Output the [X, Y] coordinate of the center of the cell containing the given text.  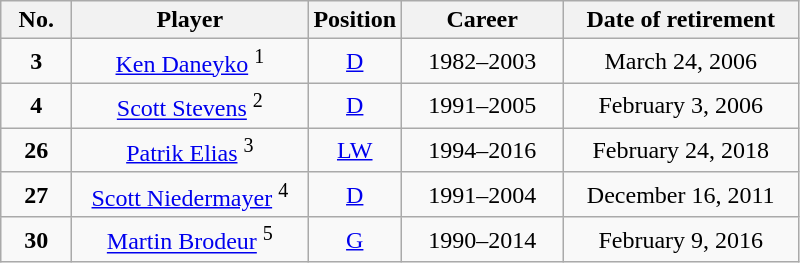
3 [36, 62]
1994–2016 [482, 150]
Patrik Elias 3 [190, 150]
G [355, 240]
No. [36, 20]
Player [190, 20]
February 9, 2016 [681, 240]
1991–2005 [482, 106]
Ken Daneyko 1 [190, 62]
27 [36, 194]
LW [355, 150]
Position [355, 20]
December 16, 2011 [681, 194]
Scott Stevens 2 [190, 106]
30 [36, 240]
March 24, 2006 [681, 62]
Career [482, 20]
Scott Niedermayer 4 [190, 194]
26 [36, 150]
February 24, 2018 [681, 150]
February 3, 2006 [681, 106]
Date of retirement [681, 20]
1982–2003 [482, 62]
Martin Brodeur 5 [190, 240]
1990–2014 [482, 240]
4 [36, 106]
1991–2004 [482, 194]
